Capture the cell that displays the provided text and extract its (X, Y) central coordinate. 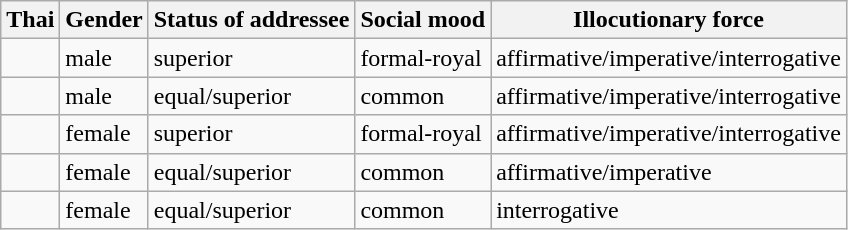
Illocutionary force (669, 20)
Thai (30, 20)
Status of addressee (252, 20)
Gender (104, 20)
interrogative (669, 210)
affirmative/imperative (669, 172)
Social mood (423, 20)
